Output the (X, Y) coordinate of the center of the cell containing the given text.  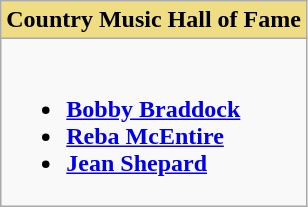
Country Music Hall of Fame (154, 20)
Bobby BraddockReba McEntireJean Shepard (154, 122)
